Pinpoint the cell where the given text exists, returning its (X, Y) midpoint coordinate. 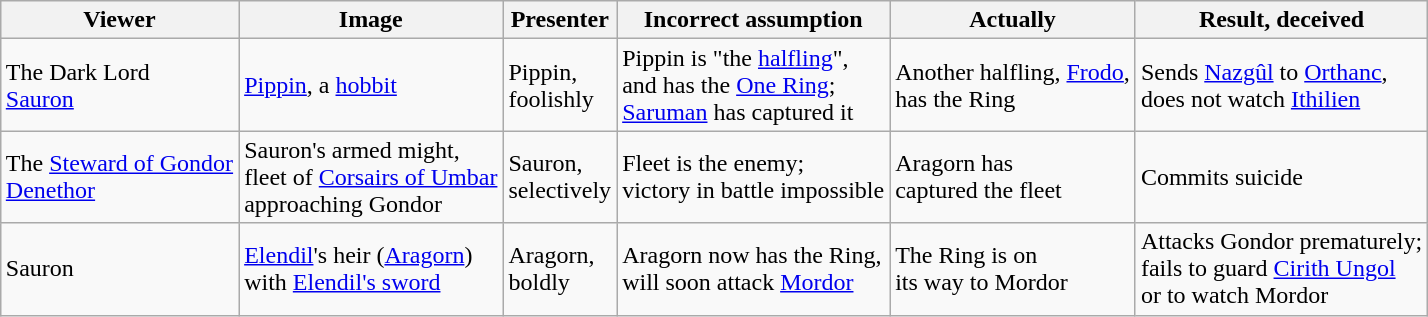
Pippin,foolishly (560, 85)
Aragorn,boldly (560, 269)
Result, deceived (1281, 20)
Viewer (119, 20)
Fleet is the enemy;victory in battle impossible (754, 177)
Commits suicide (1281, 177)
The Dark LordSauron (119, 85)
Pippin is "the halfling",and has the One Ring;Saruman has captured it (754, 85)
Sauron's armed might,fleet of Corsairs of Umbarapproaching Gondor (371, 177)
The Steward of GondorDenethor (119, 177)
Elendil's heir (Aragorn)with Elendil's sword (371, 269)
Aragorn now has the Ring,will soon attack Mordor (754, 269)
Incorrect assumption (754, 20)
Sends Nazgûl to Orthanc,does not watch Ithilien (1281, 85)
Actually (1013, 20)
Pippin, a hobbit (371, 85)
Image (371, 20)
Aragorn hascaptured the fleet (1013, 177)
Sauron (119, 269)
Attacks Gondor prematurely;fails to guard Cirith Ungol or to watch Mordor (1281, 269)
Another halfling, Frodo,has the Ring (1013, 85)
Sauron,selectively (560, 177)
Presenter (560, 20)
The Ring is onits way to Mordor (1013, 269)
